Scan for the cell matching the given text and deliver its [X, Y] coordinate at center. 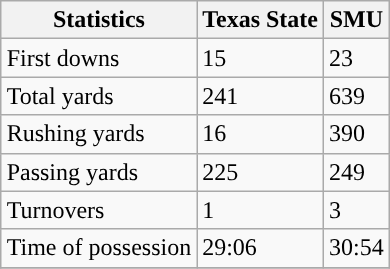
30:54 [357, 248]
Passing yards [99, 172]
639 [357, 96]
29:06 [260, 248]
23 [357, 58]
3 [357, 210]
Total yards [99, 96]
15 [260, 58]
249 [357, 172]
Turnovers [99, 210]
241 [260, 96]
16 [260, 134]
Rushing yards [99, 134]
Time of possession [99, 248]
Texas State [260, 20]
1 [260, 210]
Statistics [99, 20]
SMU [357, 20]
First downs [99, 58]
225 [260, 172]
390 [357, 134]
